From the cell containing the given text, extract its center point as (x, y) coordinate. 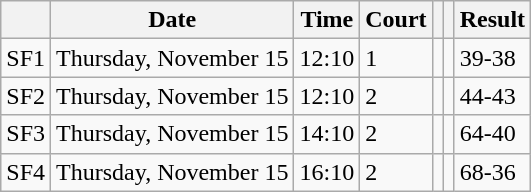
SF1 (26, 58)
Court (396, 20)
Time (327, 20)
14:10 (327, 134)
SF4 (26, 172)
1 (396, 58)
SF2 (26, 96)
64-40 (492, 134)
16:10 (327, 172)
SF3 (26, 134)
Date (172, 20)
44-43 (492, 96)
Result (492, 20)
68-36 (492, 172)
39-38 (492, 58)
